Locate the cell with the specified text and output its (x, y) center coordinate. 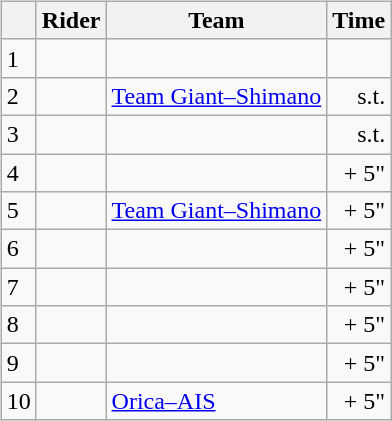
2 (18, 96)
Team (216, 20)
6 (18, 249)
5 (18, 211)
Time (359, 20)
Rider (71, 20)
4 (18, 173)
Orica–AIS (216, 401)
7 (18, 287)
9 (18, 363)
10 (18, 401)
1 (18, 58)
8 (18, 325)
3 (18, 134)
